Return (x, y) of the center of cell containing provided text 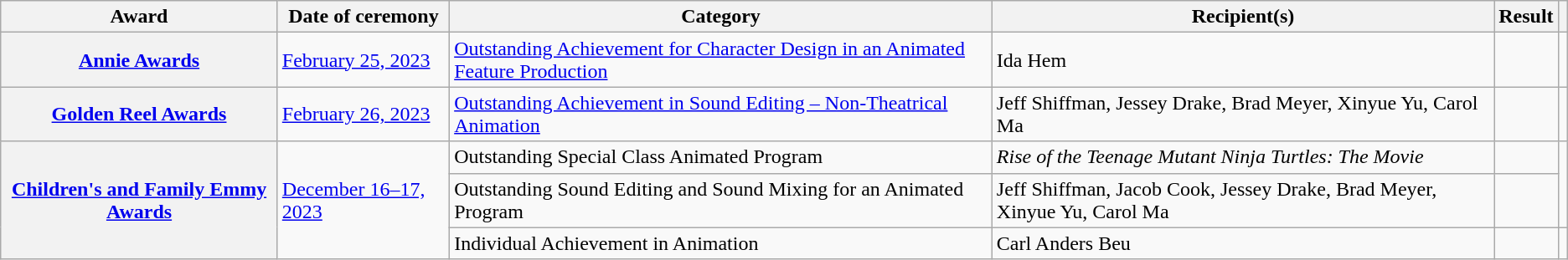
Outstanding Achievement for Character Design in an Animated Feature Production (721, 60)
Outstanding Special Class Animated Program (721, 157)
Annie Awards (139, 60)
Date of ceremony (364, 17)
Result (1526, 17)
December 16–17, 2023 (364, 201)
Golden Reel Awards (139, 114)
Rise of the Teenage Mutant Ninja Turtles: The Movie (1243, 157)
Category (721, 17)
Outstanding Sound Editing and Sound Mixing for an Animated Program (721, 201)
Award (139, 17)
February 26, 2023 (364, 114)
Recipient(s) (1243, 17)
February 25, 2023 (364, 60)
Jeff Shiffman, Jessey Drake, Brad Meyer, Xinyue Yu, Carol Ma (1243, 114)
Outstanding Achievement in Sound Editing – Non-Theatrical Animation (721, 114)
Children's and Family Emmy Awards (139, 201)
Ida Hem (1243, 60)
Jeff Shiffman, Jacob Cook, Jessey Drake, Brad Meyer, Xinyue Yu, Carol Ma (1243, 201)
Carl Anders Beu (1243, 243)
Individual Achievement in Animation (721, 243)
